Return [X, Y] of the center of cell containing provided text 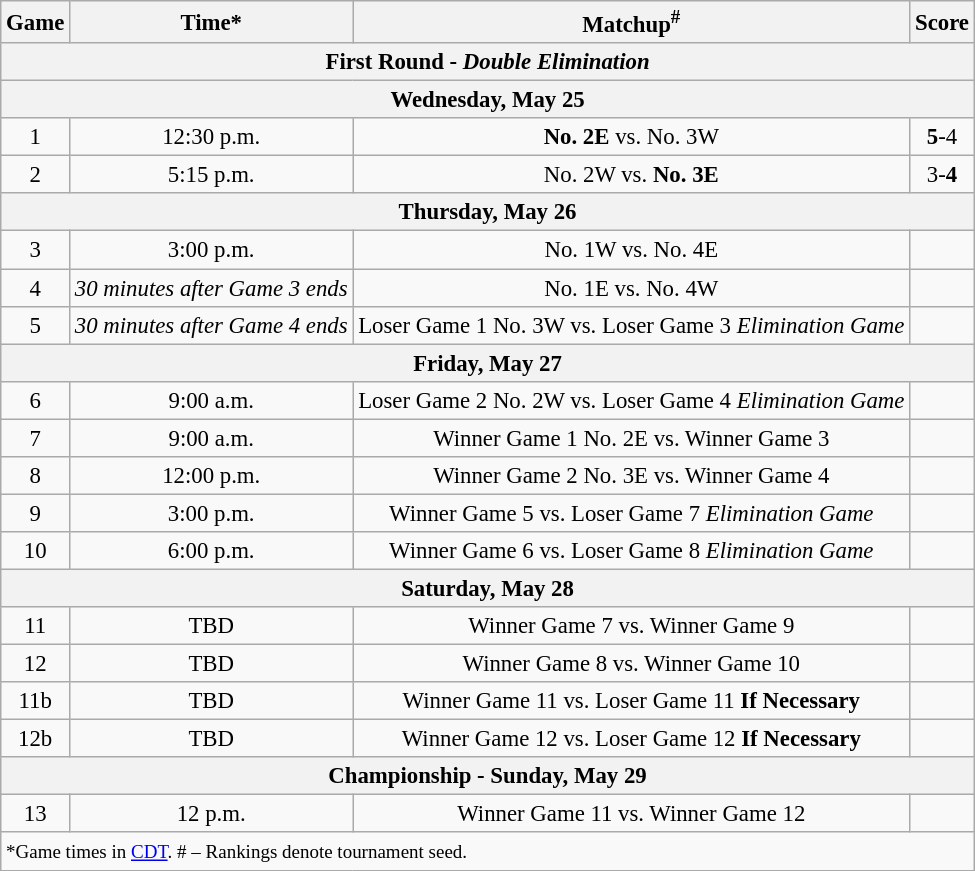
6:00 p.m. [212, 551]
Thursday, May 26 [488, 213]
Championship - Sunday, May 29 [488, 776]
12 p.m. [212, 814]
30 minutes after Game 4 ends [212, 325]
12:30 p.m. [212, 137]
Friday, May 27 [488, 363]
1 [36, 137]
2 [36, 175]
Time* [212, 22]
Winner Game 8 vs. Winner Game 10 [632, 664]
First Round - Double Elimination [488, 62]
5-4 [942, 137]
Saturday, May 28 [488, 588]
Winner Game 11 vs. Loser Game 11 If Necessary [632, 701]
11b [36, 701]
13 [36, 814]
5 [36, 325]
12:00 p.m. [212, 476]
12 [36, 664]
Winner Game 7 vs. Winner Game 9 [632, 626]
12b [36, 739]
Winner Game 12 vs. Loser Game 12 If Necessary [632, 739]
Score [942, 22]
Loser Game 1 No. 3W vs. Loser Game 3 Elimination Game [632, 325]
Loser Game 2 No. 2W vs. Loser Game 4 Elimination Game [632, 400]
Winner Game 6 vs. Loser Game 8 Elimination Game [632, 551]
Matchup# [632, 22]
Winner Game 1 No. 2E vs. Winner Game 3 [632, 438]
11 [36, 626]
Winner Game 5 vs. Loser Game 7 Elimination Game [632, 513]
Game [36, 22]
5:15 p.m. [212, 175]
3-4 [942, 175]
No. 1W vs. No. 4E [632, 250]
6 [36, 400]
10 [36, 551]
No. 1E vs. No. 4W [632, 288]
30 minutes after Game 3 ends [212, 288]
8 [36, 476]
4 [36, 288]
Wednesday, May 25 [488, 100]
No. 2E vs. No. 3W [632, 137]
No. 2W vs. No. 3E [632, 175]
Winner Game 2 No. 3E vs. Winner Game 4 [632, 476]
*Game times in CDT. # – Rankings denote tournament seed. [488, 852]
7 [36, 438]
3 [36, 250]
9 [36, 513]
Winner Game 11 vs. Winner Game 12 [632, 814]
